Output the [x, y] coordinate of the center of the cell containing the given text.  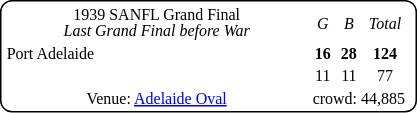
B [348, 22]
Port Adelaide [156, 54]
16 [322, 54]
77 [384, 76]
Total [384, 22]
crowd: 44,885 [358, 98]
G [322, 22]
28 [348, 54]
Venue: Adelaide Oval [156, 98]
1939 SANFL Grand FinalLast Grand Final before War [156, 22]
124 [384, 54]
